Find where the given text appears and provide that cell's center as [X, Y] coordinate. 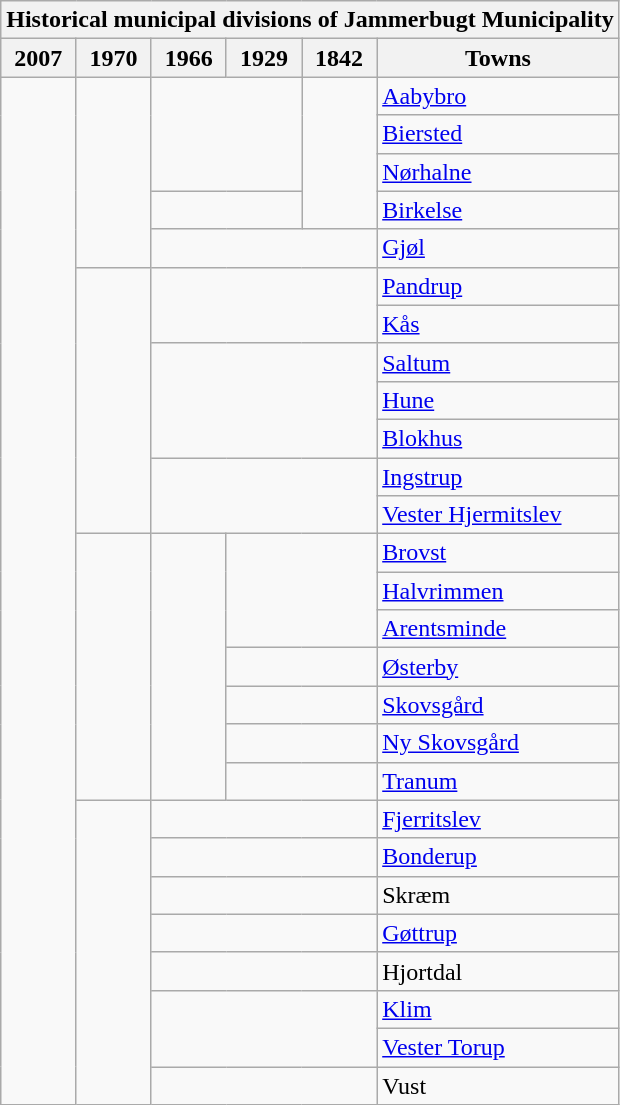
1966 [188, 58]
Aabybro [498, 96]
Hune [498, 400]
2007 [38, 58]
Blokhus [498, 438]
Hjortdal [498, 971]
Towns [498, 58]
1842 [340, 58]
Birkelse [498, 210]
Arentsminde [498, 629]
Skræm [498, 895]
Ny Skovsgård [498, 743]
Kås [498, 324]
Vester Hjermitslev [498, 515]
Gøttrup [498, 933]
Brovst [498, 553]
Ingstrup [498, 477]
Østerby [498, 667]
Nørhalne [498, 172]
Gjøl [498, 248]
Saltum [498, 362]
Klim [498, 1009]
Fjerritslev [498, 819]
Tranum [498, 781]
Biersted [498, 134]
1929 [264, 58]
Vust [498, 1085]
Pandrup [498, 286]
Historical municipal divisions of Jammerbugt Municipality [310, 20]
Bonderup [498, 857]
Skovsgård [498, 705]
Vester Torup [498, 1047]
Halvrimmen [498, 591]
1970 [114, 58]
